Provide the (x, y) coordinate of the cell's center where the given text is located.  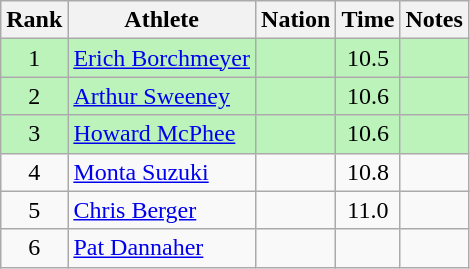
Arthur Sweeney (162, 96)
10.8 (368, 172)
11.0 (368, 210)
Chris Berger (162, 210)
4 (34, 172)
Athlete (162, 20)
Pat Dannaher (162, 248)
1 (34, 58)
Time (368, 20)
3 (34, 134)
10.5 (368, 58)
Howard McPhee (162, 134)
Nation (296, 20)
Erich Borchmeyer (162, 58)
2 (34, 96)
Rank (34, 20)
Notes (434, 20)
Monta Suzuki (162, 172)
6 (34, 248)
5 (34, 210)
